Identify which cell holds the provided text, then report its (x, y) central coordinate. 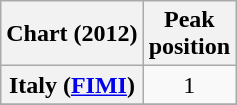
Peakposition (189, 34)
1 (189, 85)
Chart (2012) (72, 34)
Italy (FIMI) (72, 85)
